Capture the cell that displays the provided text and extract its (X, Y) central coordinate. 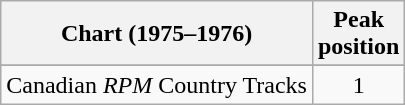
Peakposition (358, 34)
1 (358, 85)
Chart (1975–1976) (157, 34)
Canadian RPM Country Tracks (157, 85)
